Return (x, y) of the center of cell containing provided text 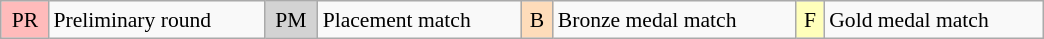
Gold medal match (933, 20)
B (537, 20)
PR (24, 20)
F (810, 20)
Placement match (420, 20)
PM (290, 20)
Preliminary round (156, 20)
Bronze medal match (674, 20)
